Find where the given text appears and provide that cell's center as (X, Y) coordinate. 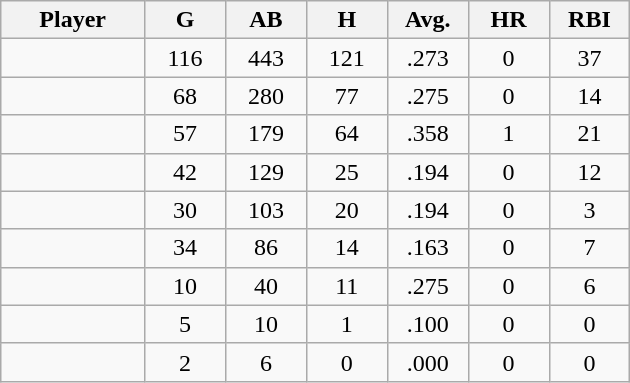
Player (73, 20)
.163 (428, 248)
Avg. (428, 20)
77 (346, 96)
AB (266, 20)
7 (590, 248)
3 (590, 210)
20 (346, 210)
42 (186, 172)
.100 (428, 324)
12 (590, 172)
.273 (428, 58)
103 (266, 210)
25 (346, 172)
2 (186, 362)
21 (590, 134)
116 (186, 58)
34 (186, 248)
G (186, 20)
11 (346, 286)
443 (266, 58)
121 (346, 58)
64 (346, 134)
RBI (590, 20)
37 (590, 58)
40 (266, 286)
HR (508, 20)
H (346, 20)
57 (186, 134)
.358 (428, 134)
68 (186, 96)
.000 (428, 362)
86 (266, 248)
179 (266, 134)
280 (266, 96)
5 (186, 324)
30 (186, 210)
129 (266, 172)
